Capture the cell that displays the provided text and extract its [x, y] central coordinate. 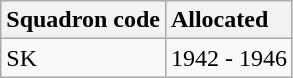
SK [84, 58]
Squadron code [84, 20]
1942 - 1946 [228, 58]
Allocated [228, 20]
